Determine the [X, Y] coordinate at the center of the cell enclosing the given text.  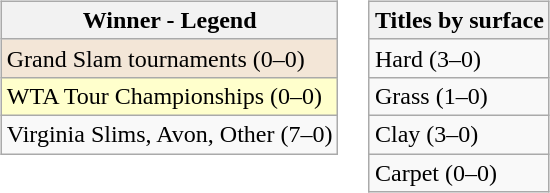
WTA Tour Championships (0–0) [170, 96]
Virginia Slims, Avon, Other (7–0) [170, 134]
Grand Slam tournaments (0–0) [170, 58]
Hard (3–0) [459, 58]
Titles by surface [459, 20]
Grass (1–0) [459, 96]
Winner - Legend [170, 20]
Carpet (0–0) [459, 173]
Clay (3–0) [459, 134]
